Find where the given text appears and provide that cell's center as (x, y) coordinate. 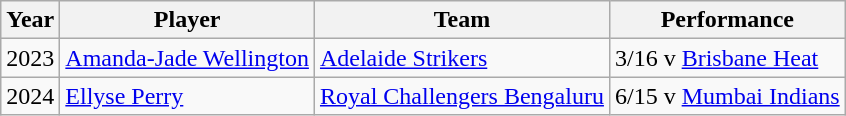
Ellyse Perry (188, 96)
6/15 v Mumbai Indians (727, 96)
2023 (30, 58)
Royal Challengers Bengaluru (462, 96)
3/16 v Brisbane Heat (727, 58)
Year (30, 20)
Adelaide Strikers (462, 58)
2024 (30, 96)
Player (188, 20)
Team (462, 20)
Amanda-Jade Wellington (188, 58)
Performance (727, 20)
